From the cell containing the given text, extract its center point as [x, y] coordinate. 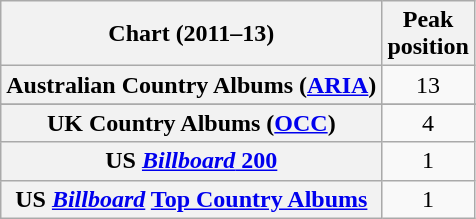
13 [428, 85]
Australian Country Albums (ARIA) [192, 85]
UK Country Albums (OCC) [192, 123]
US Billboard Top Country Albums [192, 199]
4 [428, 123]
Chart (2011–13) [192, 34]
Peakposition [428, 34]
US Billboard 200 [192, 161]
